Return the [X, Y] coordinate for the center point of the cell that contains the specified text.  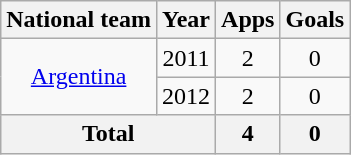
Apps [248, 20]
4 [248, 134]
National team [79, 20]
2012 [186, 96]
Year [186, 20]
Goals [315, 20]
Total [108, 134]
Argentina [79, 77]
2011 [186, 58]
